Find where the given text appears and provide that cell's center as [x, y] coordinate. 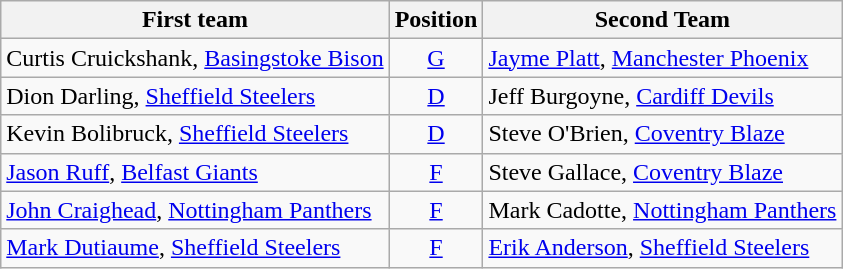
Erik Anderson, Sheffield Steelers [662, 248]
Mark Dutiaume, Sheffield Steelers [195, 248]
First team [195, 20]
Mark Cadotte, Nottingham Panthers [662, 210]
John Craighead, Nottingham Panthers [195, 210]
Jayme Platt, Manchester Phoenix [662, 58]
Steve Gallace, Coventry Blaze [662, 172]
Jeff Burgoyne, Cardiff Devils [662, 96]
Position [436, 20]
G [436, 58]
Dion Darling, Sheffield Steelers [195, 96]
Jason Ruff, Belfast Giants [195, 172]
Steve O'Brien, Coventry Blaze [662, 134]
Second Team [662, 20]
Curtis Cruickshank, Basingstoke Bison [195, 58]
Kevin Bolibruck, Sheffield Steelers [195, 134]
